Detect which cell encompasses the target text, then output its (x, y) center coordinate. 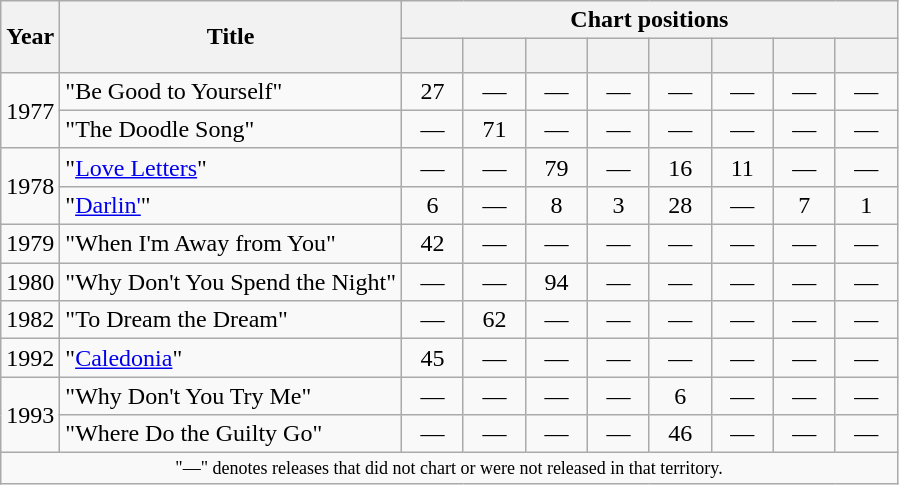
1980 (30, 282)
"Why Don't You Spend the Night" (231, 282)
1979 (30, 244)
45 (432, 358)
"Why Don't You Try Me" (231, 396)
1 (866, 205)
1977 (30, 110)
Year (30, 37)
1992 (30, 358)
1982 (30, 320)
42 (432, 244)
1993 (30, 415)
8 (556, 205)
"Love Letters" (231, 167)
3 (618, 205)
28 (680, 205)
Chart positions (649, 20)
"When I'm Away from You" (231, 244)
62 (494, 320)
"To Dream the Dream" (231, 320)
71 (494, 129)
"Where Do the Guilty Go" (231, 434)
16 (680, 167)
94 (556, 282)
"—" denotes releases that did not chart or were not released in that territory. (449, 468)
"Be Good to Yourself" (231, 91)
Title (231, 37)
7 (804, 205)
79 (556, 167)
"Darlin'" (231, 205)
"The Doodle Song" (231, 129)
11 (742, 167)
"Caledonia" (231, 358)
1978 (30, 186)
46 (680, 434)
27 (432, 91)
